Identify which cell holds the provided text, then report its [X, Y] central coordinate. 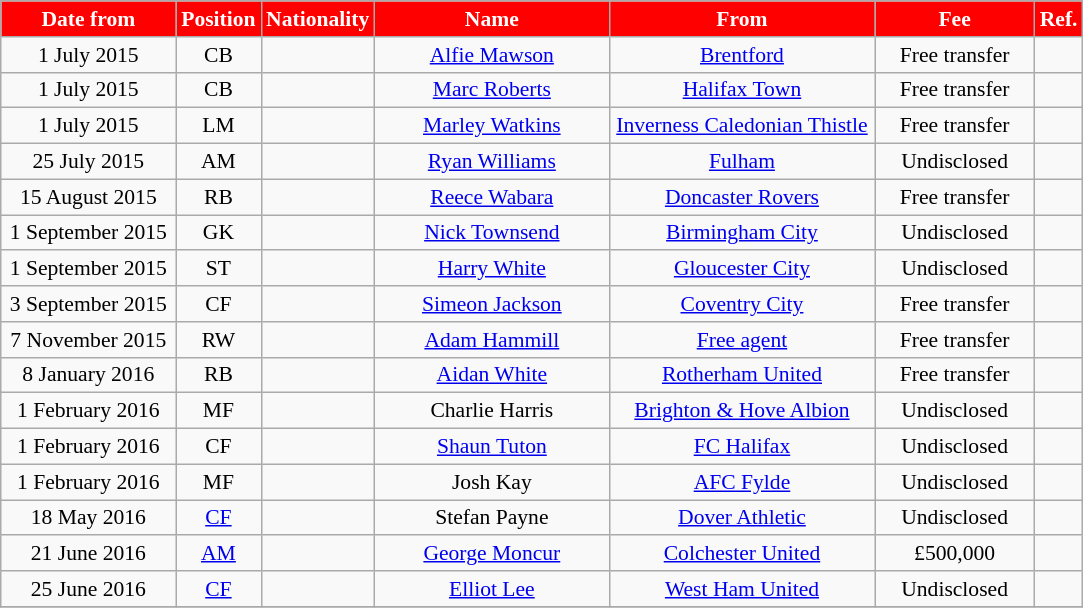
FC Halifax [742, 447]
Inverness Caledonian Thistle [742, 126]
Adam Hammill [492, 340]
Brentford [742, 55]
Stefan Payne [492, 518]
Fee [955, 19]
Alfie Mawson [492, 55]
Brighton & Hove Albion [742, 411]
Simeon Jackson [492, 304]
LM [218, 126]
Birmingham City [742, 233]
Name [492, 19]
Marley Watkins [492, 126]
Shaun Tuton [492, 447]
Halifax Town [742, 90]
Dover Athletic [742, 518]
18 May 2016 [88, 518]
Ref. [1059, 19]
Rotherham United [742, 375]
21 June 2016 [88, 554]
Reece Wabara [492, 197]
25 June 2016 [88, 589]
Elliot Lee [492, 589]
George Moncur [492, 554]
Free agent [742, 340]
3 September 2015 [88, 304]
Aidan White [492, 375]
Nationality [318, 19]
AFC Fylde [742, 482]
£500,000 [955, 554]
From [742, 19]
Doncaster Rovers [742, 197]
25 July 2015 [88, 162]
West Ham United [742, 589]
15 August 2015 [88, 197]
8 January 2016 [88, 375]
ST [218, 269]
Ryan Williams [492, 162]
Nick Townsend [492, 233]
Harry White [492, 269]
7 November 2015 [88, 340]
RW [218, 340]
Gloucester City [742, 269]
Position [218, 19]
Fulham [742, 162]
Charlie Harris [492, 411]
Coventry City [742, 304]
Colchester United [742, 554]
Josh Kay [492, 482]
Date from [88, 19]
Marc Roberts [492, 90]
GK [218, 233]
